For the text-containing cell, return its midpoint in (x, y) coordinate format. 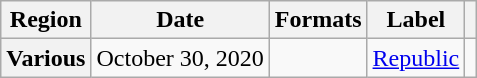
Label (416, 20)
Formats (318, 20)
October 30, 2020 (180, 58)
Region (46, 20)
Various (46, 58)
Date (180, 20)
Republic (416, 58)
